Return the [x, y] coordinate for the center point of the cell that contains the specified text.  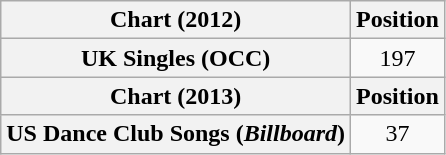
UK Singles (OCC) [176, 58]
Chart (2013) [176, 96]
Chart (2012) [176, 20]
37 [398, 134]
US Dance Club Songs (Billboard) [176, 134]
197 [398, 58]
